Scan for the cell matching the given text and deliver its [X, Y] coordinate at center. 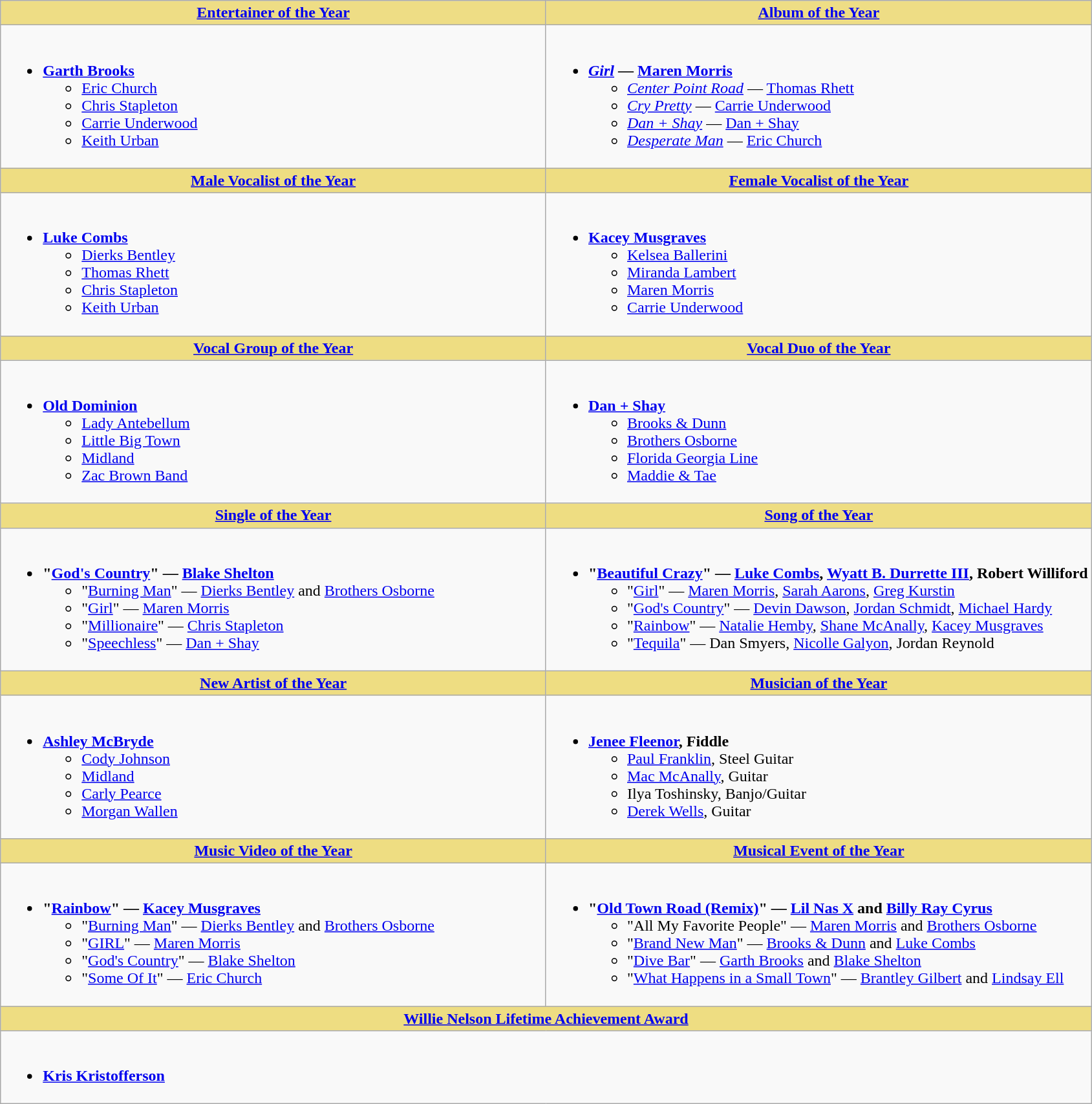
Willie Nelson Lifetime Achievement Award [546, 1019]
Entertainer of the Year [273, 13]
Girl — Maren MorrisCenter Point Road — Thomas RhettCry Pretty — Carrie UnderwoodDan + Shay — Dan + ShayDesperate Man — Eric Church [819, 97]
Jenee Fleenor, FiddlePaul Franklin, Steel GuitarMac McAnally, GuitarIlya Toshinsky, Banjo/GuitarDerek Wells, Guitar [819, 767]
Music Video of the Year [273, 850]
Luke CombsDierks BentleyThomas RhettChris StapletonKeith Urban [273, 264]
Vocal Duo of the Year [819, 348]
Kris Kristofferson [546, 1067]
Kacey MusgravesKelsea BalleriniMiranda LambertMaren MorrisCarrie Underwood [819, 264]
Garth BrooksEric ChurchChris StapletonCarrie UnderwoodKeith Urban [273, 97]
Dan + ShayBrooks & DunnBrothers OsborneFlorida Georgia LineMaddie & Tae [819, 432]
Vocal Group of the Year [273, 348]
Single of the Year [273, 515]
Album of the Year [819, 13]
Musician of the Year [819, 683]
Musical Event of the Year [819, 850]
Old DominionLady AntebellumLittle Big TownMidlandZac Brown Band [273, 432]
New Artist of the Year [273, 683]
Male Vocalist of the Year [273, 180]
Female Vocalist of the Year [819, 180]
Song of the Year [819, 515]
Ashley McBrydeCody JohnsonMidlandCarly PearceMorgan Wallen [273, 767]
